Return the [x, y] coordinate for the center point of the cell that contains the specified text.  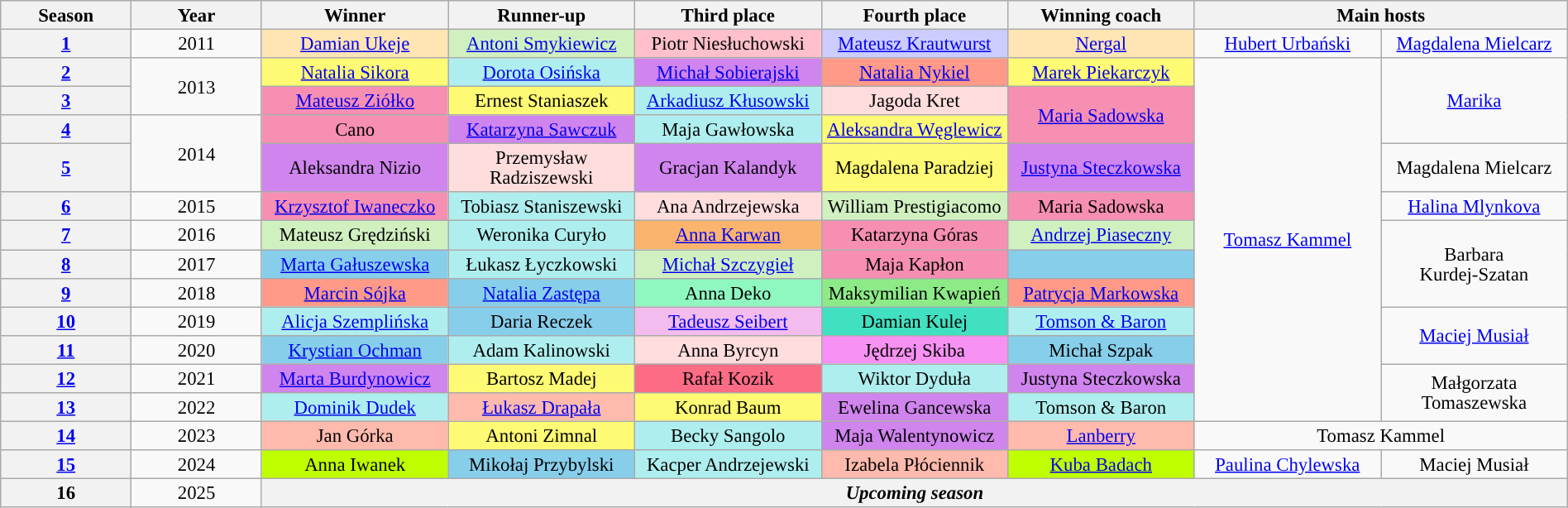
Alicja Szemplińska [355, 321]
Lanberry [1102, 435]
Katarzyna Sawczuk [542, 129]
Natalia Sikora [355, 73]
Dorota Osińska [542, 73]
2019 [197, 321]
Marta Burdynowicz [355, 379]
Runner-up [542, 15]
Tobiasz Staniszewski [542, 207]
Magdalena Paradziej [915, 169]
8 [66, 265]
Maksymilian Kwapień [915, 293]
14 [66, 435]
2018 [197, 293]
Dominik Dudek [355, 407]
Krzysztof Iwaneczko [355, 207]
Mateusz Krautwurst [915, 45]
Winner [355, 15]
11 [66, 349]
Konrad Baum [728, 407]
Piotr Niesłuchowski [728, 45]
Damian Kulej [915, 321]
9 [66, 293]
3 [66, 101]
Halina Mlynkova [1475, 207]
MałgorzataTomaszewska [1475, 392]
Jędrzej Skiba [915, 349]
Aleksandra Węglewicz [915, 129]
Maja Walentynowicz [915, 435]
1 [66, 45]
2020 [197, 349]
Winning coach [1102, 15]
Year [197, 15]
10 [66, 321]
5 [66, 169]
2024 [197, 465]
Daria Reczek [542, 321]
BarbaraKurdej-Szatan [1475, 264]
Anna Byrcyn [728, 349]
Season [66, 15]
Upcoming season [915, 493]
4 [66, 129]
Izabela Płóciennik [915, 465]
Maja Kapłon [915, 265]
Gracjan Kalandyk [728, 169]
Andrzej Piaseczny [1102, 235]
2017 [197, 265]
Katarzyna Góras [915, 235]
Damian Ukeje [355, 45]
Bartosz Madej [542, 379]
2013 [197, 86]
Marta Gałuszewska [355, 265]
13 [66, 407]
Łukasz Łyczkowski [542, 265]
Adam Kalinowski [542, 349]
Natalia Zastępa [542, 293]
Łukasz Drapała [542, 407]
Michał Szczygieł [728, 265]
Cano [355, 129]
Mateusz Grędziński [355, 235]
7 [66, 235]
Krystian Ochman [355, 349]
Arkadiusz Kłusowski [728, 101]
Anna Deko [728, 293]
Rafał Kozik [728, 379]
Third place [728, 15]
Maja Gawłowska [728, 129]
Paulina Chylewska [1288, 465]
Weronika Curyło [542, 235]
Wiktor Dyduła [915, 379]
15 [66, 465]
William Prestigiacomo [915, 207]
Jan Górka [355, 435]
Kuba Badach [1102, 465]
2011 [197, 45]
Patrycja Markowska [1102, 293]
Fourth place [915, 15]
16 [66, 493]
2014 [197, 154]
2025 [197, 493]
Main hosts [1381, 15]
Mikołaj Przybylski [542, 465]
Antoni Zimnal [542, 435]
Marika [1475, 101]
Anna Iwanek [355, 465]
2022 [197, 407]
Michał Sobierajski [728, 73]
2016 [197, 235]
Natalia Nykiel [915, 73]
Anna Karwan [728, 235]
Ana Andrzejewska [728, 207]
Marek Piekarczyk [1102, 73]
Kacper Andrzejewski [728, 465]
Ewelina Gancewska [915, 407]
6 [66, 207]
Becky Sangolo [728, 435]
Mateusz Ziółko [355, 101]
Antoni Smykiewicz [542, 45]
Nergal [1102, 45]
Marcin Sójka [355, 293]
2 [66, 73]
Tadeusz Seibert [728, 321]
Hubert Urbański [1288, 45]
Michał Szpak [1102, 349]
2015 [197, 207]
Jagoda Kret [915, 101]
2021 [197, 379]
Aleksandra Nizio [355, 169]
2023 [197, 435]
Przemysław Radziszewski [542, 169]
12 [66, 379]
Ernest Staniaszek [542, 101]
